Scan for the cell matching the given text and deliver its (x, y) coordinate at center. 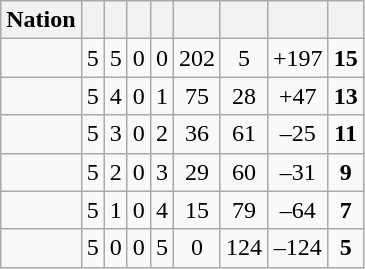
202 (196, 58)
–124 (298, 248)
+197 (298, 58)
–64 (298, 210)
–25 (298, 134)
61 (244, 134)
79 (244, 210)
13 (346, 96)
7 (346, 210)
36 (196, 134)
75 (196, 96)
60 (244, 172)
124 (244, 248)
11 (346, 134)
29 (196, 172)
9 (346, 172)
–31 (298, 172)
Nation (41, 20)
+47 (298, 96)
28 (244, 96)
